Capture the cell that displays the provided text and extract its (X, Y) central coordinate. 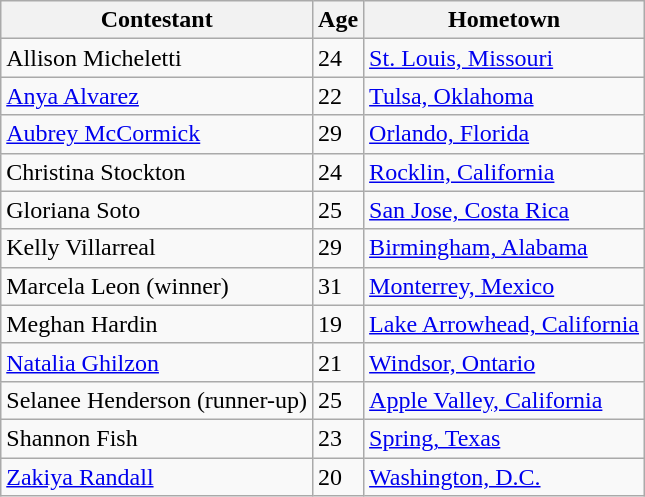
Windsor, Ontario (504, 362)
San Jose, Costa Rica (504, 210)
Allison Micheletti (157, 58)
Rocklin, California (504, 172)
Marcela Leon (winner) (157, 286)
Birmingham, Alabama (504, 248)
Washington, D.C. (504, 477)
Selanee Henderson (runner-up) (157, 400)
Aubrey McCormick (157, 134)
St. Louis, Missouri (504, 58)
21 (338, 362)
Hometown (504, 20)
Gloriana Soto (157, 210)
Kelly Villarreal (157, 248)
Zakiya Randall (157, 477)
Apple Valley, California (504, 400)
Age (338, 20)
19 (338, 324)
20 (338, 477)
Spring, Texas (504, 438)
Tulsa, Oklahoma (504, 96)
Lake Arrowhead, California (504, 324)
Monterrey, Mexico (504, 286)
Meghan Hardin (157, 324)
31 (338, 286)
22 (338, 96)
Christina Stockton (157, 172)
Anya Alvarez (157, 96)
23 (338, 438)
Shannon Fish (157, 438)
Contestant (157, 20)
Natalia Ghilzon (157, 362)
Orlando, Florida (504, 134)
